Output the (X, Y) coordinate of the center of the cell containing the given text.  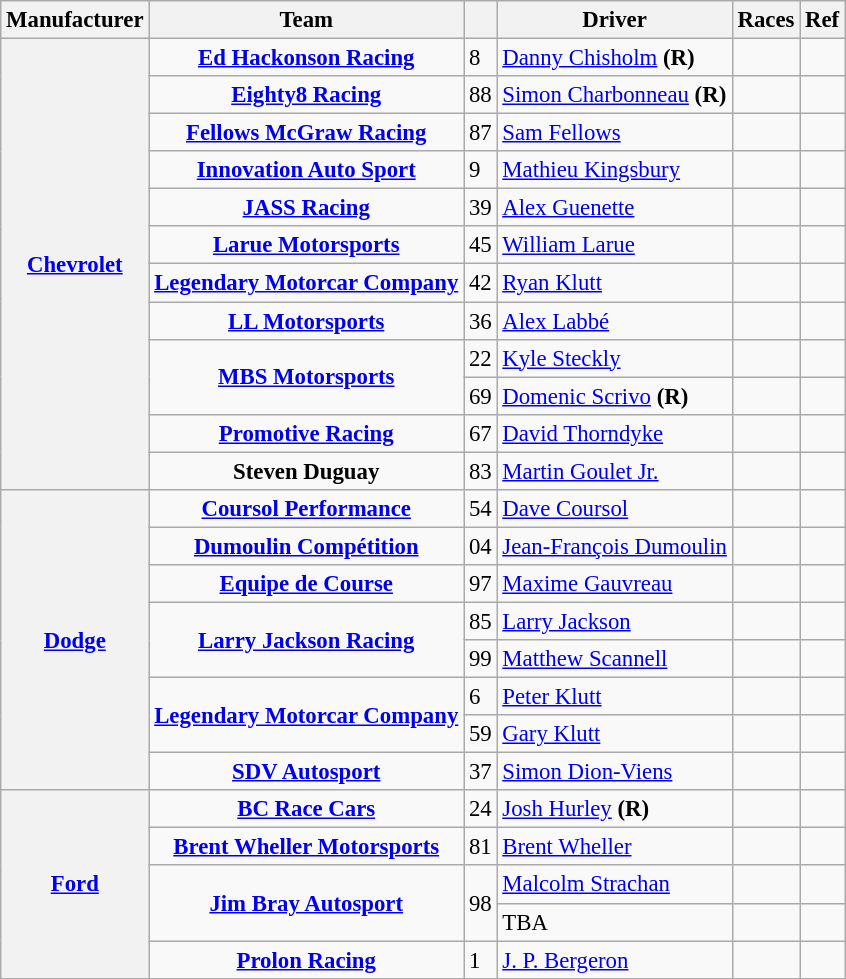
04 (480, 546)
85 (480, 621)
Driver (614, 20)
Josh Hurley (R) (614, 809)
Malcolm Strachan (614, 885)
Dave Coursol (614, 509)
Prolon Racing (306, 960)
MBS Motorsports (306, 376)
Eighty8 Racing (306, 95)
SDV Autosport (306, 772)
87 (480, 133)
Ford (75, 884)
42 (480, 283)
Maxime Gauvreau (614, 584)
Dodge (75, 640)
David Thorndyke (614, 433)
Simon Charbonneau (R) (614, 95)
Alex Labbé (614, 321)
Alex Guenette (614, 208)
Brent Wheller (614, 847)
Promotive Racing (306, 433)
69 (480, 396)
Brent Wheller Motorsports (306, 847)
97 (480, 584)
Larry Jackson Racing (306, 640)
Martin Goulet Jr. (614, 471)
JASS Racing (306, 208)
J. P. Bergeron (614, 960)
Equipe de Course (306, 584)
Team (306, 20)
TBA (614, 922)
37 (480, 772)
William Larue (614, 245)
Jim Bray Autosport (306, 904)
Ed Hackonson Racing (306, 58)
Chevrolet (75, 264)
81 (480, 847)
1 (480, 960)
Steven Duguay (306, 471)
54 (480, 509)
Ryan Klutt (614, 283)
39 (480, 208)
45 (480, 245)
24 (480, 809)
Domenic Scrivo (R) (614, 396)
98 (480, 904)
Ref (822, 20)
Larry Jackson (614, 621)
6 (480, 697)
LL Motorsports (306, 321)
Matthew Scannell (614, 659)
59 (480, 734)
67 (480, 433)
22 (480, 358)
Mathieu Kingsbury (614, 170)
99 (480, 659)
Kyle Steckly (614, 358)
Sam Fellows (614, 133)
36 (480, 321)
Peter Klutt (614, 697)
8 (480, 58)
83 (480, 471)
Manufacturer (75, 20)
Simon Dion-Viens (614, 772)
Danny Chisholm (R) (614, 58)
Dumoulin Compétition (306, 546)
Innovation Auto Sport (306, 170)
Jean-François Dumoulin (614, 546)
Coursol Performance (306, 509)
Larue Motorsports (306, 245)
BC Race Cars (306, 809)
Races (766, 20)
88 (480, 95)
Gary Klutt (614, 734)
Fellows McGraw Racing (306, 133)
9 (480, 170)
